Locate the cell with the specified text and output its [x, y] center coordinate. 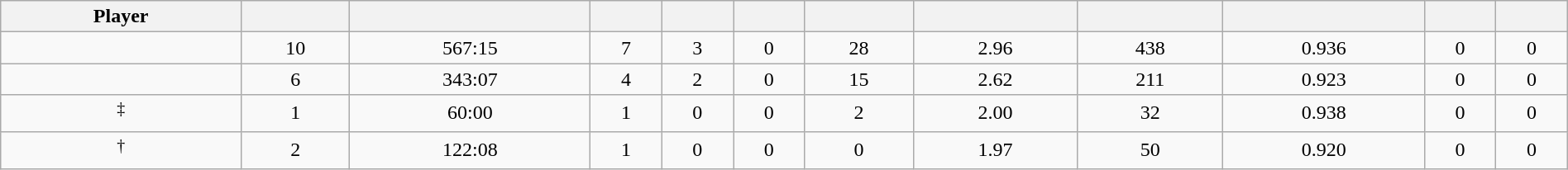
Player [121, 17]
0.923 [1324, 79]
50 [1150, 150]
‡ [121, 114]
0.936 [1324, 48]
28 [858, 48]
32 [1150, 114]
343:07 [470, 79]
7 [626, 48]
2.62 [996, 79]
2.00 [996, 114]
438 [1150, 48]
2.96 [996, 48]
122:08 [470, 150]
567:15 [470, 48]
60:00 [470, 114]
15 [858, 79]
3 [697, 48]
211 [1150, 79]
0.938 [1324, 114]
4 [626, 79]
10 [296, 48]
6 [296, 79]
† [121, 150]
0.920 [1324, 150]
1.97 [996, 150]
